Capture the cell that displays the provided text and extract its [x, y] central coordinate. 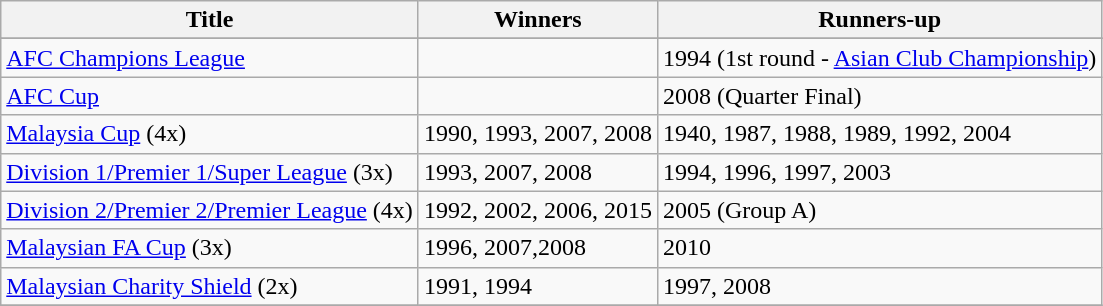
1993, 2007, 2008 [538, 172]
1996, 2007,2008 [538, 248]
Winners [538, 20]
Malaysian Charity Shield (2x) [210, 286]
1991, 1994 [538, 286]
1992, 2002, 2006, 2015 [538, 210]
Runners-up [879, 20]
Division 2/Premier 2/Premier League (4x) [210, 210]
2008 (Quarter Final) [879, 96]
AFC Cup [210, 96]
1994, 1996, 1997, 2003 [879, 172]
1990, 1993, 2007, 2008 [538, 134]
AFC Champions League [210, 58]
Title [210, 20]
Division 1/Premier 1/Super League (3x) [210, 172]
2010 [879, 248]
2005 (Group A) [879, 210]
1940, 1987, 1988, 1989, 1992, 2004 [879, 134]
Malaysian FA Cup (3x) [210, 248]
1997, 2008 [879, 286]
Malaysia Cup (4x) [210, 134]
1994 (1st round - Asian Club Championship) [879, 58]
